For the text-containing cell, return its midpoint in (X, Y) coordinate format. 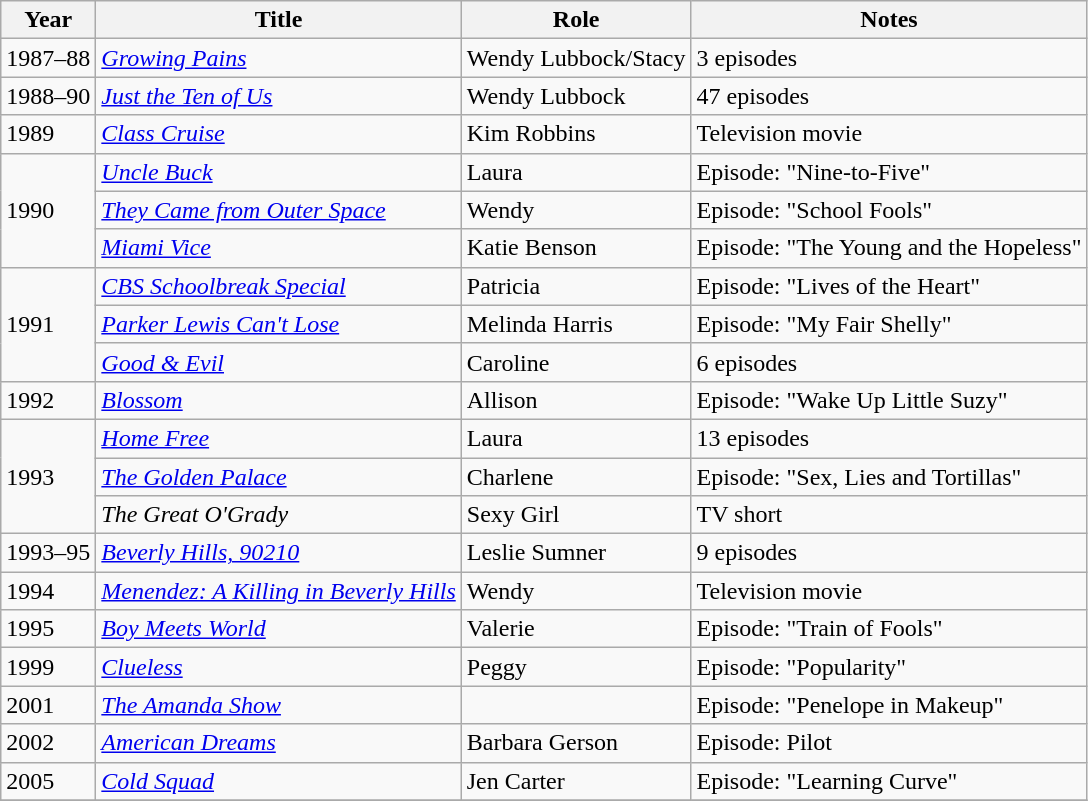
Uncle Buck (278, 172)
Episode: "Sex, Lies and Tortillas" (889, 477)
1993 (48, 476)
Cold Squad (278, 781)
Episode: "My Fair Shelly" (889, 324)
The Golden Palace (278, 477)
Miami Vice (278, 248)
2002 (48, 743)
Melinda Harris (576, 324)
Sexy Girl (576, 515)
The Great O'Grady (278, 515)
1999 (48, 667)
1993–95 (48, 553)
1989 (48, 134)
Peggy (576, 667)
TV short (889, 515)
3 episodes (889, 58)
1994 (48, 591)
Valerie (576, 629)
Caroline (576, 362)
Episode: "School Fools" (889, 210)
Parker Lewis Can't Lose (278, 324)
1991 (48, 324)
Kim Robbins (576, 134)
Title (278, 20)
1990 (48, 210)
13 episodes (889, 438)
The Amanda Show (278, 705)
Beverly Hills, 90210 (278, 553)
Allison (576, 400)
Clueless (278, 667)
Patricia (576, 286)
Episode: Pilot (889, 743)
Barbara Gerson (576, 743)
Boy Meets World (278, 629)
Role (576, 20)
9 episodes (889, 553)
2001 (48, 705)
They Came from Outer Space (278, 210)
Episode: "Learning Curve" (889, 781)
Wendy Lubbock (576, 96)
Episode: "Wake Up Little Suzy" (889, 400)
1987–88 (48, 58)
Blossom (278, 400)
2005 (48, 781)
Episode: "The Young and the Hopeless" (889, 248)
1995 (48, 629)
Episode: "Popularity" (889, 667)
Just the Ten of Us (278, 96)
Wendy Lubbock/Stacy (576, 58)
1992 (48, 400)
Charlene (576, 477)
Episode: "Penelope in Makeup" (889, 705)
Menendez: A Killing in Beverly Hills (278, 591)
CBS Schoolbreak Special (278, 286)
Growing Pains (278, 58)
Class Cruise (278, 134)
1988–90 (48, 96)
Year (48, 20)
Notes (889, 20)
Leslie Sumner (576, 553)
Episode: "Nine-to-Five" (889, 172)
Episode: "Train of Fools" (889, 629)
Episode: "Lives of the Heart" (889, 286)
Good & Evil (278, 362)
6 episodes (889, 362)
47 episodes (889, 96)
American Dreams (278, 743)
Home Free (278, 438)
Jen Carter (576, 781)
Katie Benson (576, 248)
